Output the (X, Y) coordinate of the center of the cell containing the given text.  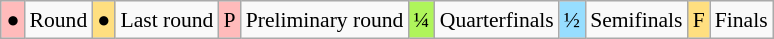
Last round (166, 20)
Round (59, 20)
¼ (421, 20)
Quarterfinals (497, 20)
½ (572, 20)
P (229, 20)
Finals (742, 20)
Semifinals (636, 20)
Preliminary round (325, 20)
F (699, 20)
